Capture the cell that displays the provided text and extract its (X, Y) central coordinate. 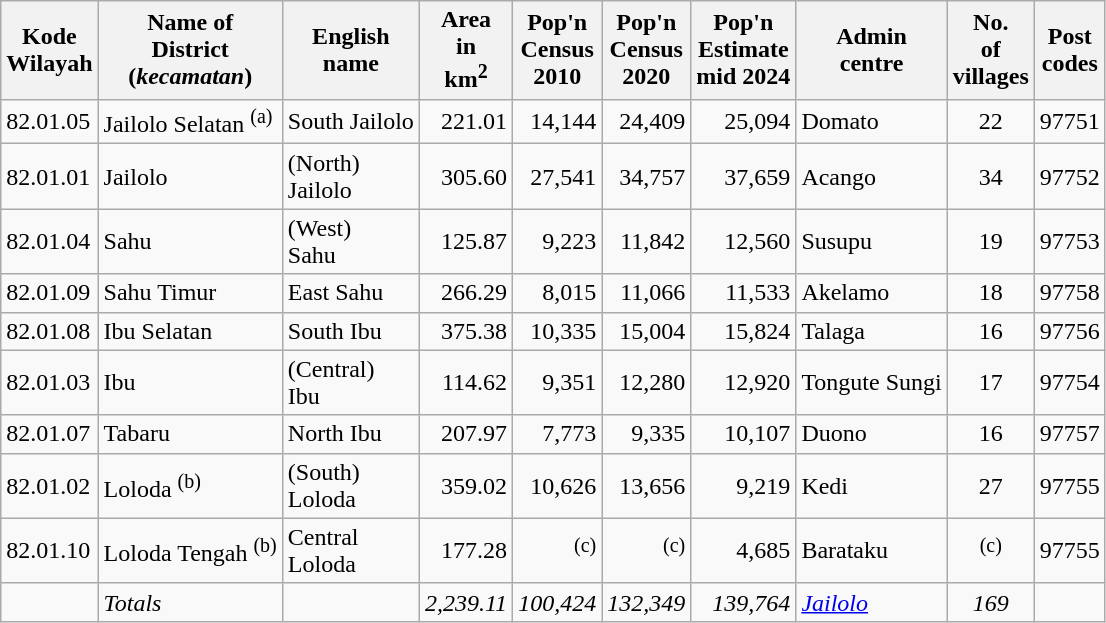
Tabaru (190, 434)
82.01.03 (50, 382)
2,239.11 (466, 602)
12,280 (646, 382)
Duono (872, 434)
11,842 (646, 242)
125.87 (466, 242)
97753 (1070, 242)
132,349 (646, 602)
82.01.07 (50, 434)
Loloda (b) (190, 486)
8,015 (558, 293)
11,533 (744, 293)
North Ibu (350, 434)
266.29 (466, 293)
Kedi (872, 486)
No. of villages (990, 50)
82.01.10 (50, 550)
12,920 (744, 382)
139,764 (744, 602)
82.01.08 (50, 331)
19 (990, 242)
82.01.01 (50, 176)
Ibu (190, 382)
7,773 (558, 434)
Pop'nCensus2010 (558, 50)
Pop'nEstimatemid 2024 (744, 50)
97752 (1070, 176)
9,335 (646, 434)
82.01.09 (50, 293)
Name ofDistrict(kecamatan) (190, 50)
Admin centre (872, 50)
37,659 (744, 176)
10,626 (558, 486)
359.02 (466, 486)
18 (990, 293)
34 (990, 176)
South Ibu (350, 331)
4,685 (744, 550)
(Central)Ibu (350, 382)
Susupu (872, 242)
Akelamo (872, 293)
Loloda Tengah (b) (190, 550)
24,409 (646, 122)
Kode Wilayah (50, 50)
97751 (1070, 122)
177.28 (466, 550)
82.01.02 (50, 486)
Ibu Selatan (190, 331)
100,424 (558, 602)
97757 (1070, 434)
169 (990, 602)
Area in km2 (466, 50)
114.62 (466, 382)
Totals (190, 602)
10,107 (744, 434)
97758 (1070, 293)
10,335 (558, 331)
Jailolo Selatan (a) (190, 122)
27,541 (558, 176)
221.01 (466, 122)
9,219 (744, 486)
9,223 (558, 242)
South Jailolo (350, 122)
Domato (872, 122)
Sahu Timur (190, 293)
82.01.05 (50, 122)
97756 (1070, 331)
17 (990, 382)
Tongute Sungi (872, 382)
9,351 (558, 382)
15,824 (744, 331)
Pop'nCensus2020 (646, 50)
(South)Loloda (350, 486)
305.60 (466, 176)
14,144 (558, 122)
Post codes (1070, 50)
Talaga (872, 331)
(North)Jailolo (350, 176)
82.01.04 (50, 242)
East Sahu (350, 293)
Englishname (350, 50)
(West)Sahu (350, 242)
207.97 (466, 434)
375.38 (466, 331)
12,560 (744, 242)
27 (990, 486)
34,757 (646, 176)
22 (990, 122)
97754 (1070, 382)
Acango (872, 176)
15,004 (646, 331)
Sahu (190, 242)
Barataku (872, 550)
CentralLoloda (350, 550)
25,094 (744, 122)
11,066 (646, 293)
13,656 (646, 486)
